Search for the cell housing the specified text and yield its [X, Y] center coordinate. 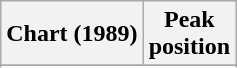
Peakposition [189, 34]
Chart (1989) [72, 34]
